Locate the cell with the specified text and output its (x, y) center coordinate. 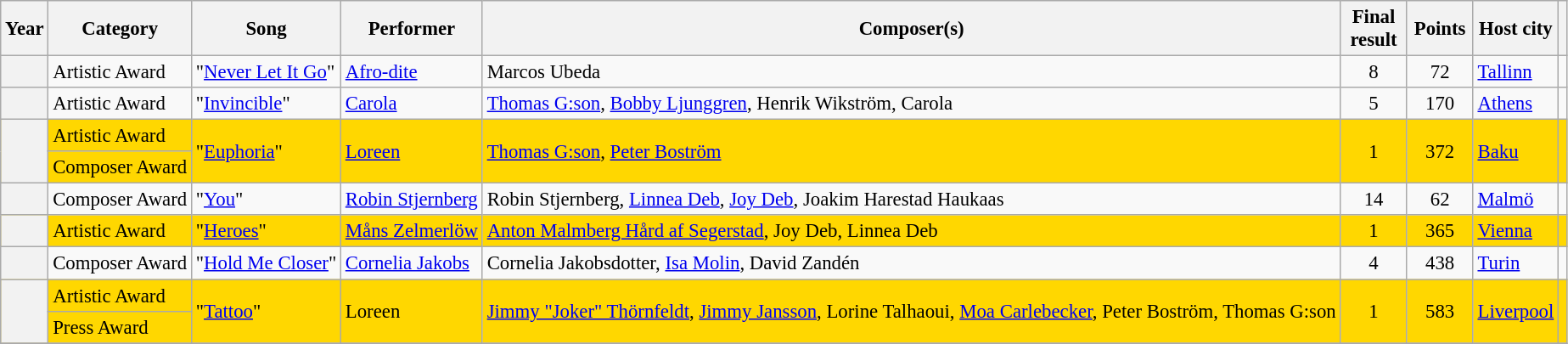
"Hold Me Closer" (266, 263)
Year (25, 29)
Thomas G:son, Bobby Ljunggren, Henrik Wikström, Carola (912, 104)
"Never Let It Go" (266, 72)
"Tattoo" (266, 311)
365 (1440, 232)
Host city (1515, 29)
72 (1440, 72)
62 (1440, 200)
Cornelia Jakobsdotter, Isa Molin, David Zandén (912, 263)
Cornelia Jakobs (411, 263)
Vienna (1515, 232)
Robin Stjernberg (411, 200)
Robin Stjernberg, Linnea Deb, Joy Deb, Joakim Harestad Haukaas (912, 200)
4 (1374, 263)
Athens (1515, 104)
Turin (1515, 263)
"Euphoria" (266, 151)
14 (1374, 200)
Carola (411, 104)
Liverpool (1515, 311)
Thomas G:son, Peter Boström (912, 151)
Anton Malmberg Hård af Segerstad, Joy Deb, Linnea Deb (912, 232)
170 (1440, 104)
Malmö (1515, 200)
"You" (266, 200)
"Heroes" (266, 232)
372 (1440, 151)
Finalresult (1374, 29)
Baku (1515, 151)
Song (266, 29)
5 (1374, 104)
438 (1440, 263)
Marcos Ubeda (912, 72)
Composer(s) (912, 29)
Points (1440, 29)
Jimmy "Joker" Thörnfeldt, Jimmy Jansson, Lorine Talhaoui, Moa Carlebecker, Peter Boström, Thomas G:son (912, 311)
Afro-dite (411, 72)
583 (1440, 311)
Press Award (121, 327)
Category (121, 29)
Performer (411, 29)
Tallinn (1515, 72)
"Invincible" (266, 104)
8 (1374, 72)
Måns Zelmerlöw (411, 232)
